Capture the cell that displays the provided text and extract its (X, Y) central coordinate. 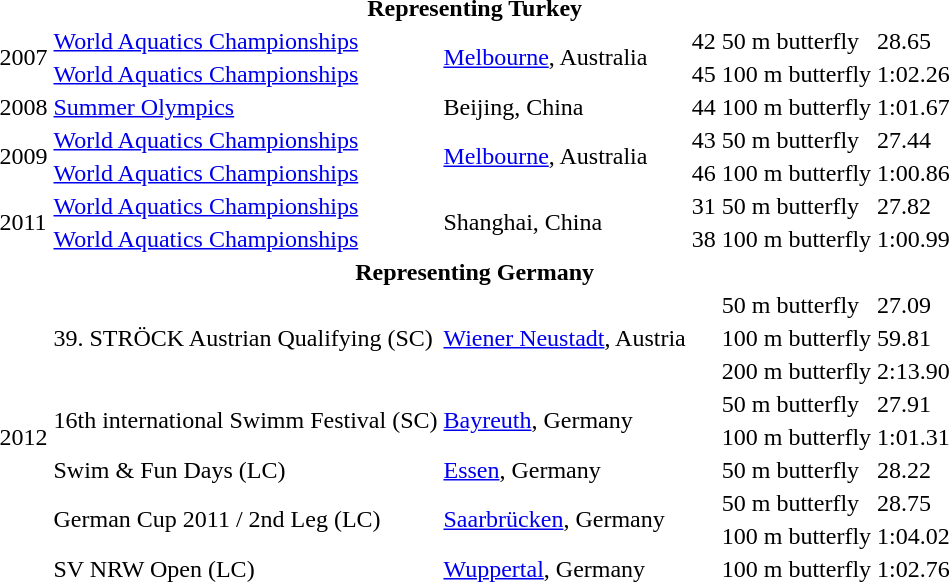
43 (704, 140)
38 (704, 239)
42 (704, 41)
31 (704, 206)
Bayreuth, Germany (564, 420)
200 m butterfly (796, 371)
16th international Swimm Festival (SC) (246, 420)
44 (704, 107)
39. STRÖCK Austrian Qualifying (SC) (246, 338)
Summer Olympics (246, 107)
Saarbrücken, Germany (564, 520)
Wiener Neustadt, Austria (564, 338)
45 (704, 74)
46 (704, 173)
Essen, Germany (564, 470)
Swim & Fun Days (LC) (246, 470)
Beijing, China (564, 107)
Shanghai, China (564, 222)
German Cup 2011 / 2nd Leg (LC) (246, 520)
